Pinpoint the cell where the given text exists, returning its [X, Y] midpoint coordinate. 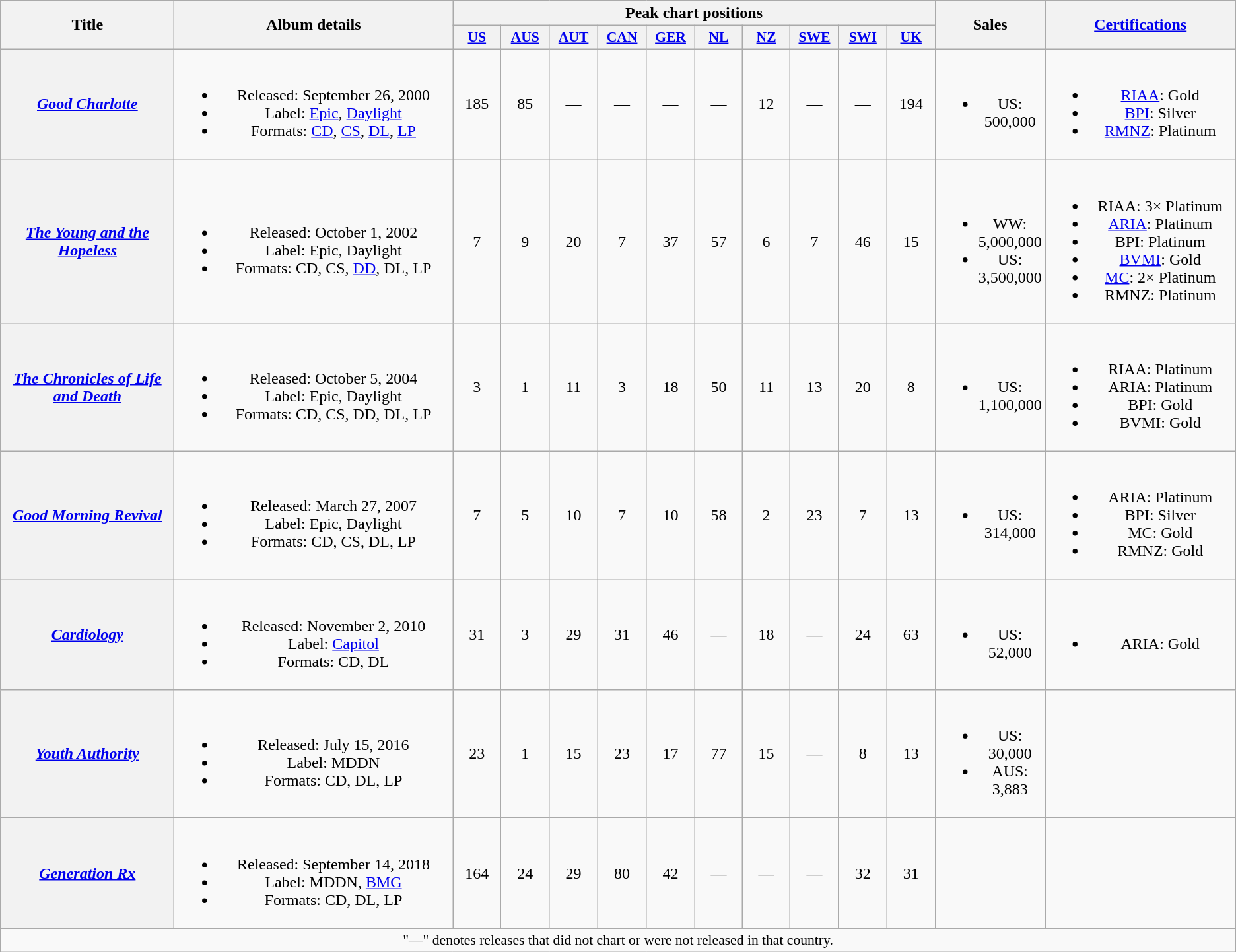
RIAA: PlatinumARIA: PlatinumBPI: GoldBVMI: Gold [1140, 388]
2 [766, 516]
SWI [862, 38]
The Chronicles of Life and Death [87, 388]
ARIA: PlatinumBPI: SilverMC: GoldRMNZ: Gold [1140, 516]
37 [671, 242]
12 [766, 104]
Generation Rx [87, 873]
UK [911, 38]
Released: October 1, 2002Label: Epic, DaylightFormats: CD, CS, DD, DL, LP [314, 242]
US: 30,000AUS: 3,883 [990, 754]
77 [718, 754]
Album details [314, 25]
5 [526, 516]
Released: September 26, 2000Label: Epic, DaylightFormats: CD, CS, DL, LP [314, 104]
US [477, 38]
RIAA: 3× PlatinumARIA: PlatinumBPI: PlatinumBVMI: GoldMC: 2× PlatinumRMNZ: Platinum [1140, 242]
9 [526, 242]
Released: November 2, 2010Label: CapitolFormats: CD, DL [314, 635]
Sales [990, 25]
NL [718, 38]
80 [622, 873]
Released: July 15, 2016Label: MDDNFormats: CD, DL, LP [314, 754]
58 [718, 516]
Cardiology [87, 635]
185 [477, 104]
6 [766, 242]
Released: March 27, 2007Label: Epic, DaylightFormats: CD, CS, DL, LP [314, 516]
Certifications [1140, 25]
The Young and the Hopeless [87, 242]
194 [911, 104]
ARIA: Gold [1140, 635]
WW: 5,000,000US: 3,500,000 [990, 242]
Good Morning Revival [87, 516]
US: 500,000 [990, 104]
"—" denotes releases that did not chart or were not released in that country. [618, 940]
85 [526, 104]
US: 52,000 [990, 635]
57 [718, 242]
Released: September 14, 2018Label: MDDN, BMGFormats: CD, DL, LP [314, 873]
164 [477, 873]
Released: October 5, 2004Label: Epic, DaylightFormats: CD, CS, DD, DL, LP [314, 388]
US: 314,000 [990, 516]
CAN [622, 38]
GER [671, 38]
50 [718, 388]
AUT [573, 38]
32 [862, 873]
Youth Authority [87, 754]
Good Charlotte [87, 104]
SWE [815, 38]
NZ [766, 38]
Title [87, 25]
17 [671, 754]
42 [671, 873]
US: 1,100,000 [990, 388]
Peak chart positions [694, 13]
RIAA: GoldBPI: SilverRMNZ: Platinum [1140, 104]
AUS [526, 38]
63 [911, 635]
